Capture the cell that displays the provided text and extract its (X, Y) central coordinate. 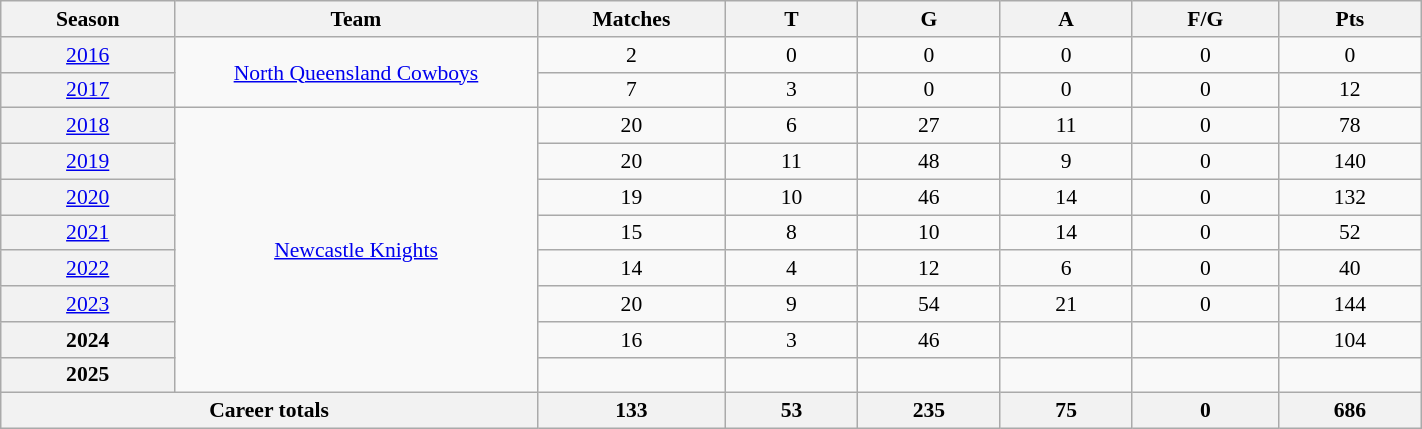
53 (792, 411)
15 (631, 233)
16 (631, 340)
2016 (88, 55)
Matches (631, 19)
2 (631, 55)
40 (1350, 269)
21 (1066, 304)
2018 (88, 126)
2023 (88, 304)
235 (928, 411)
19 (631, 197)
2022 (88, 269)
144 (1350, 304)
Career totals (270, 411)
A (1066, 19)
G (928, 19)
52 (1350, 233)
2025 (88, 375)
F/G (1205, 19)
48 (928, 162)
133 (631, 411)
2020 (88, 197)
Season (88, 19)
North Queensland Cowboys (356, 72)
T (792, 19)
2021 (88, 233)
2019 (88, 162)
686 (1350, 411)
54 (928, 304)
2024 (88, 340)
7 (631, 90)
132 (1350, 197)
Pts (1350, 19)
75 (1066, 411)
Team (356, 19)
Newcastle Knights (356, 250)
4 (792, 269)
27 (928, 126)
78 (1350, 126)
140 (1350, 162)
2017 (88, 90)
104 (1350, 340)
8 (792, 233)
